Find where the given text appears and provide that cell's center as (x, y) coordinate. 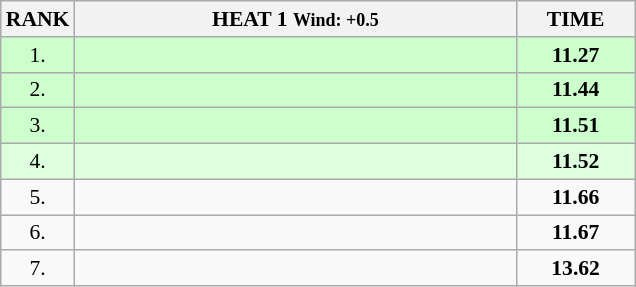
RANK (38, 19)
2. (38, 90)
11.51 (576, 126)
11.44 (576, 90)
11.67 (576, 233)
11.52 (576, 162)
4. (38, 162)
11.27 (576, 55)
6. (38, 233)
HEAT 1 Wind: +0.5 (295, 19)
13.62 (576, 269)
TIME (576, 19)
5. (38, 197)
11.66 (576, 197)
1. (38, 55)
7. (38, 269)
3. (38, 126)
